Capture the cell that displays the provided text and extract its (x, y) central coordinate. 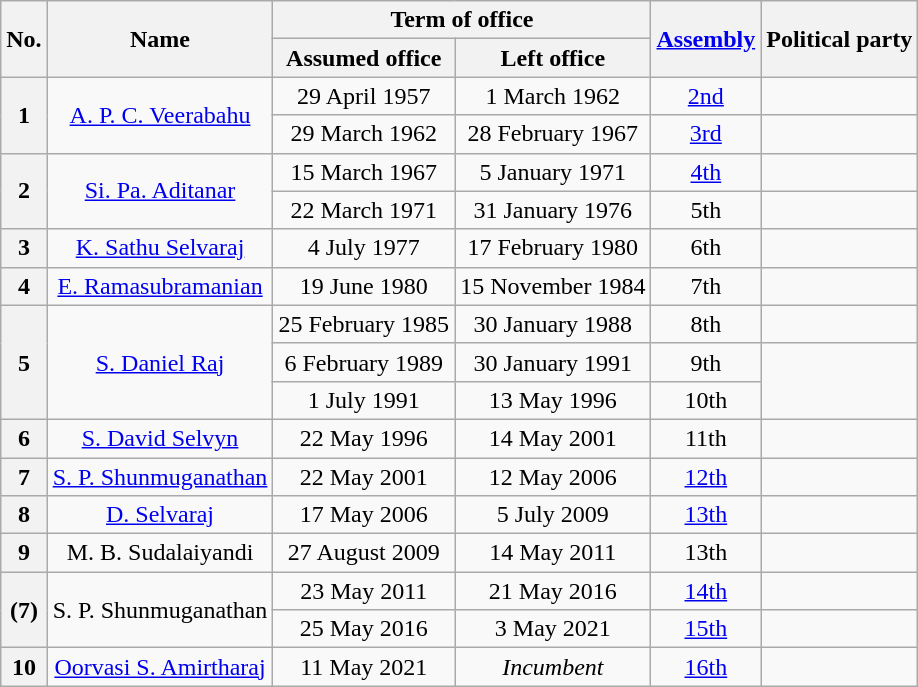
22 March 1971 (364, 210)
5 January 1971 (553, 172)
28 February 1967 (553, 134)
4 (24, 286)
Name (160, 39)
10th (706, 400)
17 February 1980 (553, 248)
9th (706, 362)
2nd (706, 96)
14 May 2001 (553, 438)
6th (706, 248)
25 February 1985 (364, 324)
1 July 1991 (364, 400)
7th (706, 286)
15 November 1984 (553, 286)
Assembly (706, 39)
11 May 2021 (364, 667)
14 May 2011 (553, 553)
4th (706, 172)
9 (24, 553)
5 July 2009 (553, 515)
25 May 2016 (364, 629)
14th (706, 591)
17 May 2006 (364, 515)
12 May 2006 (553, 477)
1 March 1962 (553, 96)
No. (24, 39)
30 January 1988 (553, 324)
29 March 1962 (364, 134)
15 March 1967 (364, 172)
7 (24, 477)
4 July 1977 (364, 248)
13 May 1996 (553, 400)
D. Selvaraj (160, 515)
22 May 1996 (364, 438)
2 (24, 191)
15th (706, 629)
K. Sathu Selvaraj (160, 248)
E. Ramasubramanian (160, 286)
8 (24, 515)
6 February 1989 (364, 362)
3rd (706, 134)
Political party (840, 39)
S. David Selvyn (160, 438)
21 May 2016 (553, 591)
27 August 2009 (364, 553)
29 April 1957 (364, 96)
8th (706, 324)
16th (706, 667)
5 (24, 362)
Assumed office (364, 58)
23 May 2011 (364, 591)
11th (706, 438)
31 January 1976 (553, 210)
10 (24, 667)
Si. Pa. Aditanar (160, 191)
12th (706, 477)
22 May 2001 (364, 477)
5th (706, 210)
3 May 2021 (553, 629)
6 (24, 438)
M. B. Sudalaiyandi (160, 553)
3 (24, 248)
30 January 1991 (553, 362)
1 (24, 115)
(7) (24, 610)
S. Daniel Raj (160, 362)
Incumbent (553, 667)
19 June 1980 (364, 286)
Left office (553, 58)
A. P. C. Veerabahu (160, 115)
Oorvasi S. Amirtharaj (160, 667)
Term of office (462, 20)
